Search for the cell housing the specified text and yield its (X, Y) center coordinate. 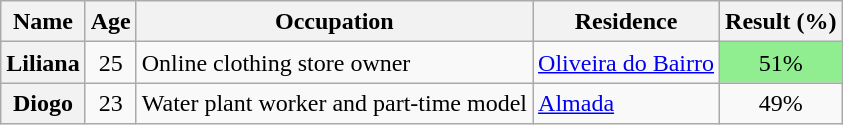
Almada (626, 104)
Name (43, 22)
Residence (626, 22)
Result (%) (781, 22)
25 (110, 62)
Occupation (334, 22)
23 (110, 104)
49% (781, 104)
Age (110, 22)
Online clothing store owner (334, 62)
Oliveira do Bairro (626, 62)
Water plant worker and part-time model (334, 104)
Diogo (43, 104)
51% (781, 62)
Liliana (43, 62)
